Detect which cell encompasses the target text, then output its (x, y) center coordinate. 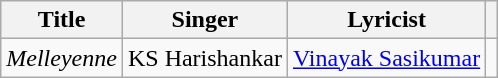
Singer (204, 20)
Melleyenne (62, 58)
Title (62, 20)
Vinayak Sasikumar (386, 58)
KS Harishankar (204, 58)
Lyricist (386, 20)
